Return the (X, Y) coordinate for the center point of the cell that contains the specified text.  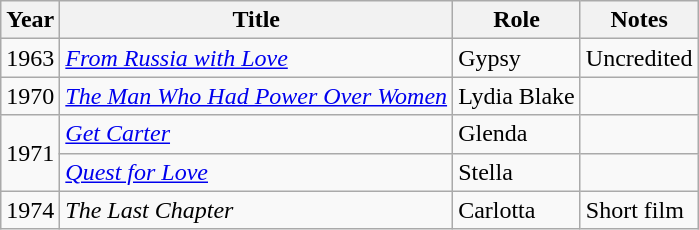
From Russia with Love (256, 58)
Quest for Love (256, 172)
Short film (639, 210)
Lydia Blake (517, 96)
Year (30, 20)
The Last Chapter (256, 210)
1970 (30, 96)
Gypsy (517, 58)
The Man Who Had Power Over Women (256, 96)
Carlotta (517, 210)
1963 (30, 58)
Title (256, 20)
1974 (30, 210)
1971 (30, 153)
Get Carter (256, 134)
Role (517, 20)
Glenda (517, 134)
Stella (517, 172)
Notes (639, 20)
Uncredited (639, 58)
